From the cell containing the given text, extract its center point as [X, Y] coordinate. 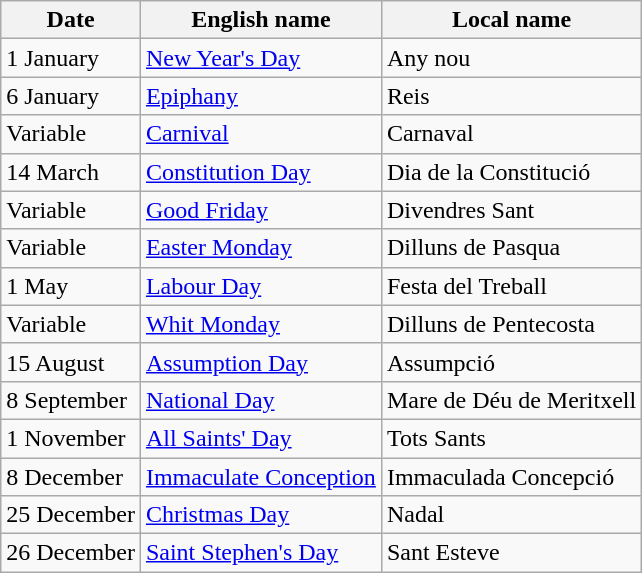
Epiphany [260, 96]
Easter Monday [260, 248]
Nadal [511, 515]
Dia de la Constitució [511, 172]
Dilluns de Pentecosta [511, 324]
Dilluns de Pasqua [511, 248]
Tots Sants [511, 438]
Festa del Treball [511, 286]
Good Friday [260, 210]
1 May [71, 286]
All Saints' Day [260, 438]
1 January [71, 58]
15 August [71, 362]
6 January [71, 96]
Labour Day [260, 286]
1 November [71, 438]
National Day [260, 400]
Local name [511, 20]
Saint Stephen's Day [260, 553]
25 December [71, 515]
8 September [71, 400]
Assumpció [511, 362]
Constitution Day [260, 172]
New Year's Day [260, 58]
14 March [71, 172]
Whit Monday [260, 324]
Immaculate Conception [260, 477]
8 December [71, 477]
English name [260, 20]
Any nou [511, 58]
Reis [511, 96]
26 December [71, 553]
Sant Esteve [511, 553]
Divendres Sant [511, 210]
Assumption Day [260, 362]
Carnival [260, 134]
Date [71, 20]
Immaculada Concepció [511, 477]
Christmas Day [260, 515]
Carnaval [511, 134]
Mare de Déu de Meritxell [511, 400]
